Capture the cell that displays the provided text and extract its [x, y] central coordinate. 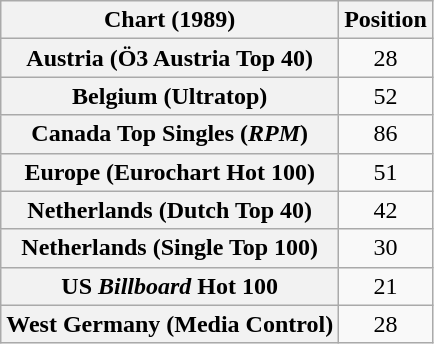
21 [386, 286]
Europe (Eurochart Hot 100) [170, 172]
Netherlands (Single Top 100) [170, 248]
West Germany (Media Control) [170, 324]
30 [386, 248]
86 [386, 134]
Chart (1989) [170, 20]
Austria (Ö3 Austria Top 40) [170, 58]
Netherlands (Dutch Top 40) [170, 210]
52 [386, 96]
Belgium (Ultratop) [170, 96]
42 [386, 210]
51 [386, 172]
Canada Top Singles (RPM) [170, 134]
Position [386, 20]
US Billboard Hot 100 [170, 286]
